Extract the [X, Y] coordinate from the center of the cell holding the provided text.  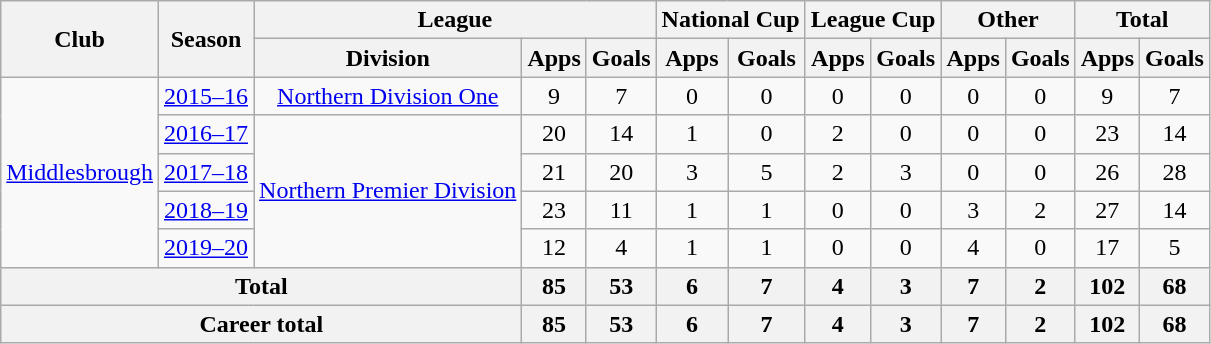
Northern Division One [388, 96]
Career total [262, 324]
2019–20 [206, 248]
12 [554, 248]
2017–18 [206, 172]
Middlesbrough [80, 172]
Club [80, 39]
26 [1107, 172]
2016–17 [206, 134]
27 [1107, 210]
Division [388, 58]
Northern Premier Division [388, 191]
2015–16 [206, 96]
Season [206, 39]
National Cup [730, 20]
League Cup [873, 20]
League [456, 20]
21 [554, 172]
28 [1175, 172]
Other [1008, 20]
17 [1107, 248]
11 [621, 210]
2018–19 [206, 210]
